For the text-containing cell, return its midpoint in [x, y] coordinate format. 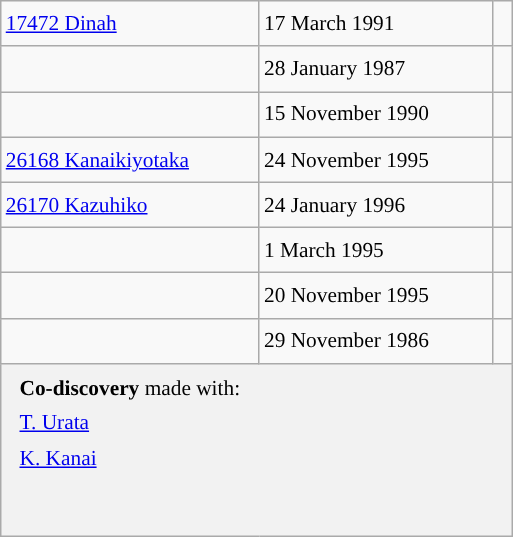
29 November 1986 [376, 340]
1 March 1995 [376, 250]
20 November 1995 [376, 296]
17472 Dinah [130, 24]
24 January 1996 [376, 204]
15 November 1990 [376, 114]
Co-discovery made with: T. Urata K. Kanai [256, 450]
26170 Kazuhiko [130, 204]
28 January 1987 [376, 68]
17 March 1991 [376, 24]
26168 Kanaikiyotaka [130, 160]
24 November 1995 [376, 160]
